Scan for the cell matching the given text and deliver its (X, Y) coordinate at center. 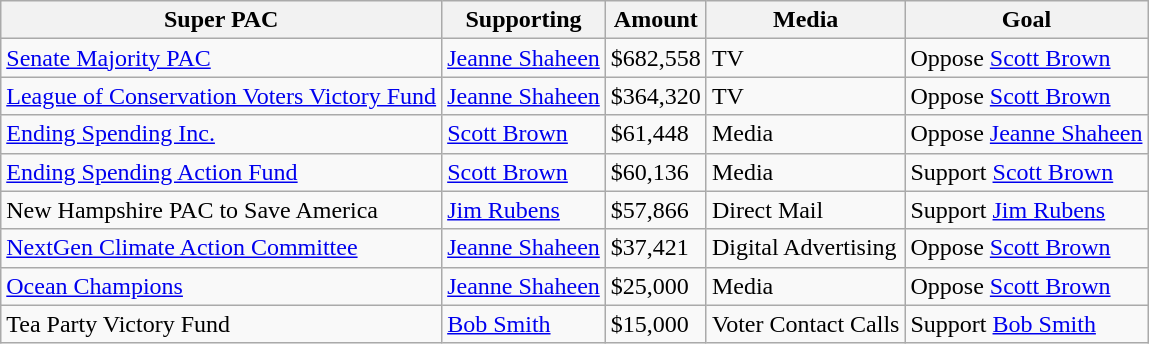
Digital Advertising (806, 248)
Jim Rubens (524, 210)
$364,320 (656, 96)
League of Conservation Voters Victory Fund (222, 96)
Tea Party Victory Fund (222, 324)
Amount (656, 20)
$37,421 (656, 248)
$60,136 (656, 172)
Bob Smith (524, 324)
Voter Contact Calls (806, 324)
Ocean Champions (222, 286)
Oppose Jeanne Shaheen (1026, 134)
$61,448 (656, 134)
$57,866 (656, 210)
$25,000 (656, 286)
Support Bob Smith (1026, 324)
$15,000 (656, 324)
Supporting (524, 20)
Support Jim Rubens (1026, 210)
Senate Majority PAC (222, 58)
$682,558 (656, 58)
Support Scott Brown (1026, 172)
Goal (1026, 20)
New Hampshire PAC to Save America (222, 210)
Ending Spending Inc. (222, 134)
NextGen Climate Action Committee (222, 248)
Direct Mail (806, 210)
Super PAC (222, 20)
Ending Spending Action Fund (222, 172)
